Return [X, Y] of the center of cell containing provided text 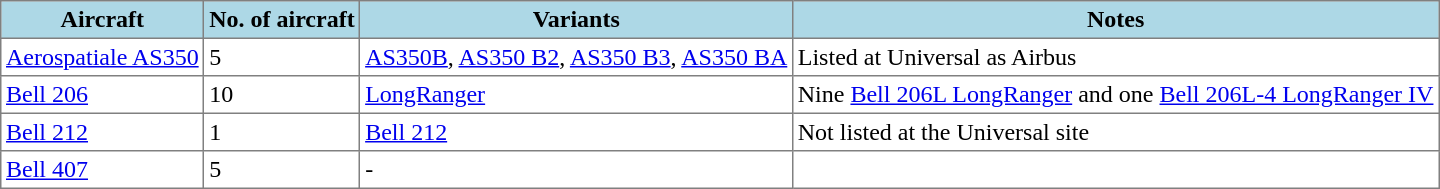
LongRanger [576, 95]
10 [282, 95]
Bell 407 [102, 170]
- [576, 170]
Listed at Universal as Airbus [1116, 57]
Bell 206 [102, 95]
Notes [1116, 20]
No. of aircraft [282, 20]
Variants [576, 20]
1 [282, 132]
Aircraft [102, 20]
AS350B, AS350 B2, AS350 B3, AS350 BA [576, 57]
Nine Bell 206L LongRanger and one Bell 206L-4 LongRanger IV [1116, 95]
Aerospatiale AS350 [102, 57]
Not listed at the Universal site [1116, 132]
